For the text-containing cell, return its midpoint in [x, y] coordinate format. 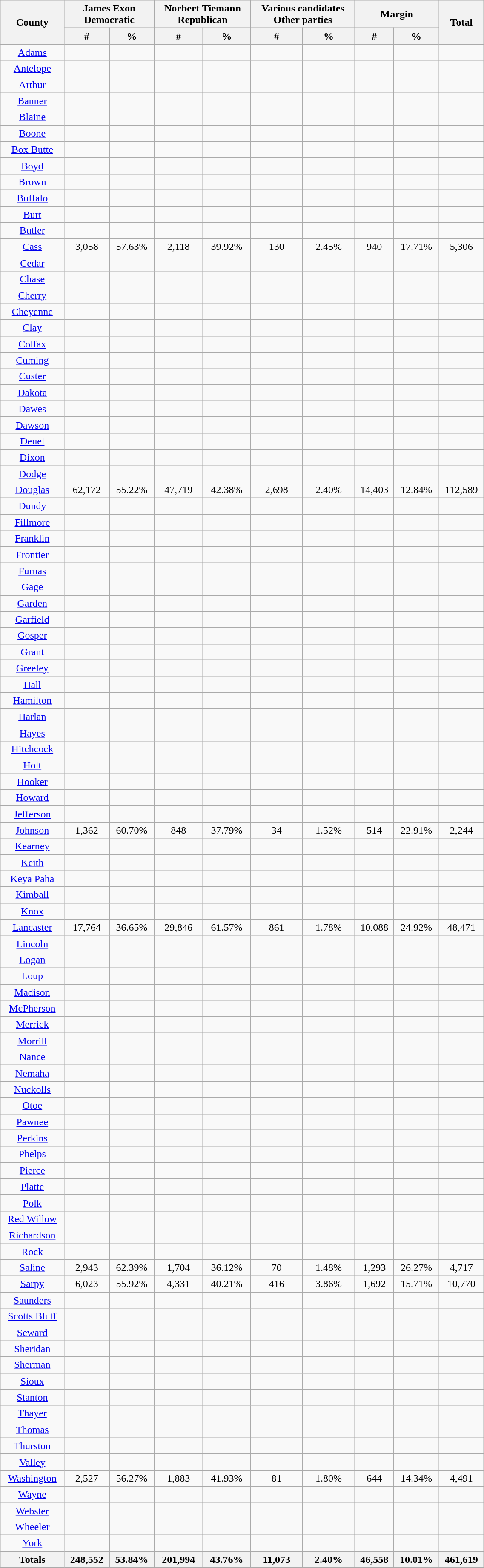
Washington [32, 1478]
Dawson [32, 425]
Hamilton [32, 700]
Sarpy [32, 1284]
112,589 [461, 490]
37.79% [226, 830]
22.91% [416, 830]
Pierce [32, 1170]
24.92% [416, 927]
Total [461, 22]
Franklin [32, 539]
2,244 [461, 830]
Webster [32, 1511]
Otoe [32, 1106]
55.92% [132, 1284]
Totals [32, 1559]
York [32, 1543]
2.45% [329, 247]
17,764 [87, 927]
Gage [32, 587]
Banner [32, 101]
Valley [32, 1462]
Dawes [32, 409]
644 [374, 1478]
Hayes [32, 733]
Dodge [32, 474]
Wayne [32, 1494]
47,719 [179, 490]
Boone [32, 133]
1.52% [329, 830]
Polk [32, 1203]
81 [277, 1478]
55.22% [132, 490]
Platte [32, 1187]
Hitchcock [32, 749]
416 [277, 1284]
Frontier [32, 555]
3.86% [329, 1284]
Antelope [32, 69]
34 [277, 830]
1.48% [329, 1268]
Jefferson [32, 814]
Saunders [32, 1300]
3,058 [87, 247]
Greeley [32, 668]
Burt [32, 214]
Richardson [32, 1235]
Merrick [32, 1025]
Nuckolls [32, 1089]
2,527 [87, 1478]
Grant [32, 652]
County [32, 22]
6,023 [87, 1284]
Buffalo [32, 198]
1.78% [329, 927]
1,704 [179, 1268]
Boyd [32, 166]
70 [277, 1268]
61.57% [226, 927]
Chase [32, 279]
Logan [32, 960]
14,403 [374, 490]
Furnas [32, 571]
Douglas [32, 490]
Fillmore [32, 522]
Garfield [32, 619]
Holt [32, 765]
248,552 [87, 1559]
Cuming [32, 360]
1,293 [374, 1268]
Wheeler [32, 1527]
Various candidatesOther parties [303, 14]
10,770 [461, 1284]
Loup [32, 976]
11,073 [277, 1559]
Hooker [32, 782]
41.93% [226, 1478]
1,692 [374, 1284]
Howard [32, 798]
Red Willow [32, 1219]
Dundy [32, 506]
130 [277, 247]
Colfax [32, 344]
4,331 [179, 1284]
43.76% [226, 1559]
Pawnee [32, 1122]
940 [374, 247]
Rock [32, 1251]
Cedar [32, 263]
514 [374, 830]
56.27% [132, 1478]
Sheridan [32, 1349]
Knox [32, 911]
Blaine [32, 117]
57.63% [132, 247]
Saline [32, 1268]
Adams [32, 52]
Nemaha [32, 1073]
53.84% [132, 1559]
Norbert TiemannRepublican [203, 14]
10,088 [374, 927]
Arthur [32, 85]
2,698 [277, 490]
2,943 [87, 1268]
Hall [32, 684]
Margin [397, 14]
Gosper [32, 636]
36.12% [226, 1268]
Seward [32, 1333]
Deuel [32, 441]
Kimball [32, 895]
Keith [32, 863]
Clay [32, 328]
29,846 [179, 927]
Keya Paha [32, 879]
461,619 [461, 1559]
26.27% [416, 1268]
14.34% [416, 1478]
Dakota [32, 393]
Cherry [32, 295]
2,118 [179, 247]
17.71% [416, 247]
36.65% [132, 927]
10.01% [416, 1559]
48,471 [461, 927]
Morrill [32, 1041]
Cass [32, 247]
Sioux [32, 1381]
5,306 [461, 247]
15.71% [416, 1284]
Johnson [32, 830]
Scotts Bluff [32, 1316]
Sherman [32, 1365]
1.80% [329, 1478]
848 [179, 830]
4,717 [461, 1268]
46,558 [374, 1559]
1,362 [87, 830]
201,994 [179, 1559]
Brown [32, 182]
42.38% [226, 490]
Kearney [32, 846]
Harlan [32, 717]
Cheyenne [32, 312]
62,172 [87, 490]
1,883 [179, 1478]
4,491 [461, 1478]
Thurston [32, 1446]
McPherson [32, 1009]
60.70% [132, 830]
Thomas [32, 1430]
Garden [32, 603]
Nance [32, 1057]
Stanton [32, 1397]
12.84% [416, 490]
39.92% [226, 247]
Phelps [32, 1154]
62.39% [132, 1268]
James ExonDemocratic [109, 14]
40.21% [226, 1284]
861 [277, 927]
Butler [32, 231]
Custer [32, 376]
Lancaster [32, 927]
Lincoln [32, 943]
Perkins [32, 1138]
Dixon [32, 457]
Thayer [32, 1413]
Madison [32, 992]
Box Butte [32, 149]
